Scan for the cell matching the given text and deliver its [x, y] coordinate at center. 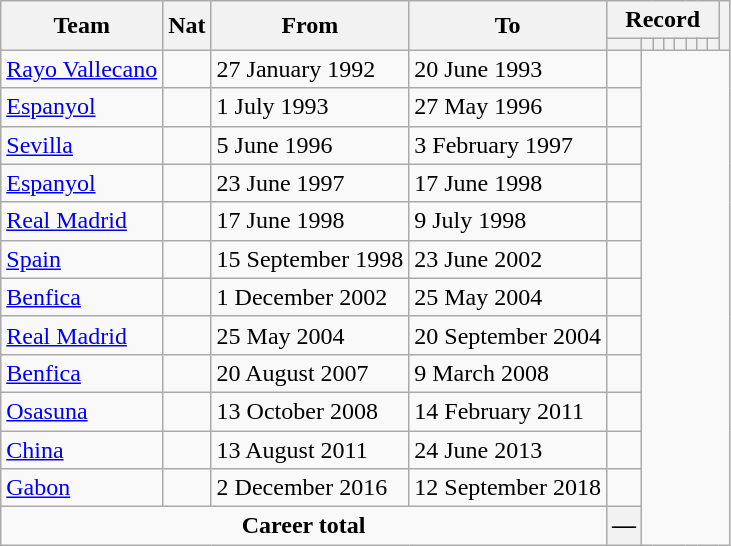
Team [82, 26]
23 June 2002 [508, 259]
9 July 1998 [508, 221]
20 August 2007 [310, 373]
1 December 2002 [310, 297]
27 May 1996 [508, 107]
— [624, 526]
From [310, 26]
Nat [187, 26]
23 June 1997 [310, 183]
12 September 2018 [508, 488]
3 February 1997 [508, 145]
20 June 1993 [508, 69]
1 July 1993 [310, 107]
15 September 1998 [310, 259]
Record [662, 20]
Sevilla [82, 145]
China [82, 449]
Career total [304, 526]
24 June 2013 [508, 449]
5 June 1996 [310, 145]
13 October 2008 [310, 411]
14 February 2011 [508, 411]
Rayo Vallecano [82, 69]
9 March 2008 [508, 373]
Osasuna [82, 411]
Spain [82, 259]
20 September 2004 [508, 335]
2 December 2016 [310, 488]
13 August 2011 [310, 449]
27 January 1992 [310, 69]
To [508, 26]
Gabon [82, 488]
